Determine the [x, y] coordinate at the center of the cell enclosing the given text.  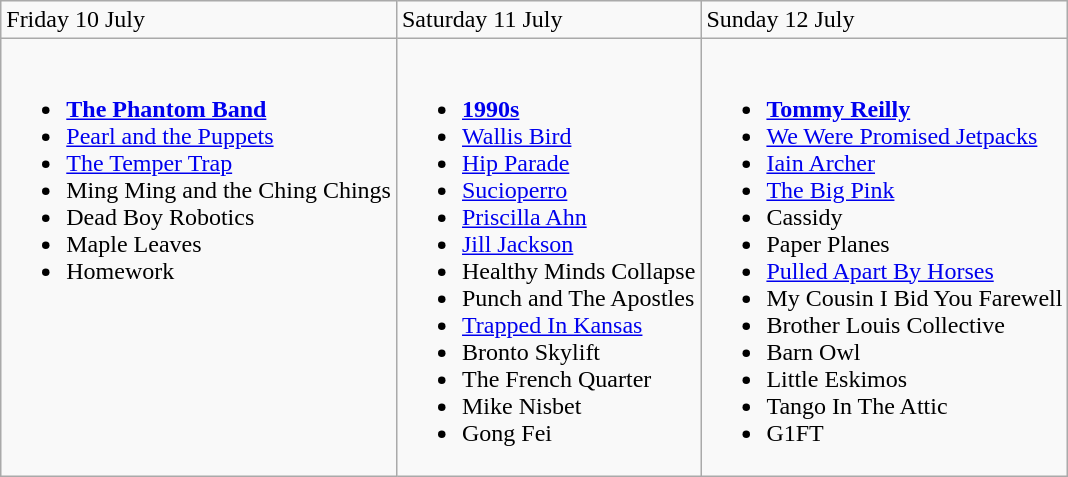
Saturday 11 July [548, 20]
Friday 10 July [199, 20]
The Phantom BandPearl and the PuppetsThe Temper TrapMing Ming and the Ching ChingsDead Boy RoboticsMaple LeavesHomework [199, 258]
Sunday 12 July [884, 20]
